Provide the [x, y] coordinate of the cell's center where the given text is located.  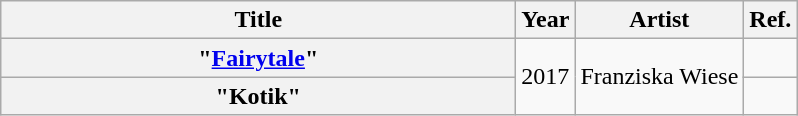
Title [258, 20]
"Fairytale" [258, 58]
Year [546, 20]
Franziska Wiese [660, 77]
"Kotik" [258, 96]
Ref. [770, 20]
2017 [546, 77]
Artist [660, 20]
